Capture the cell that displays the provided text and extract its [X, Y] central coordinate. 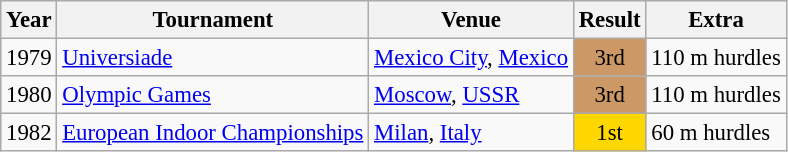
Tournament [213, 20]
Year [29, 20]
1982 [29, 133]
Venue [472, 20]
Result [610, 20]
1st [610, 133]
Moscow, USSR [472, 95]
Extra [716, 20]
Universiade [213, 58]
Milan, Italy [472, 133]
Mexico City, Mexico [472, 58]
Olympic Games [213, 95]
European Indoor Championships [213, 133]
60 m hurdles [716, 133]
1980 [29, 95]
1979 [29, 58]
